Pinpoint the cell where the given text exists, returning its [x, y] midpoint coordinate. 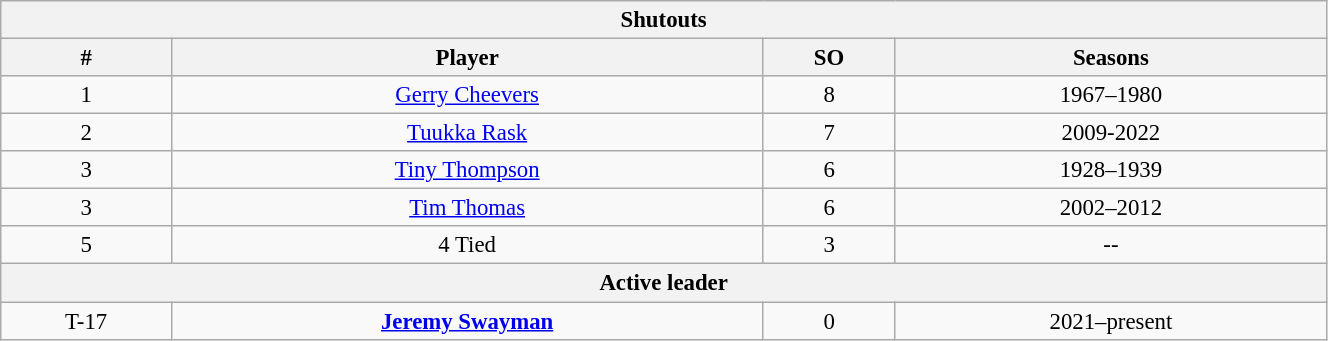
# [86, 58]
1928–1939 [1110, 170]
8 [830, 95]
2009-2022 [1110, 133]
2 [86, 133]
1967–1980 [1110, 95]
2021–present [1110, 321]
7 [830, 133]
Player [466, 58]
-- [1110, 245]
0 [830, 321]
5 [86, 245]
Active leader [664, 283]
Tim Thomas [466, 208]
T-17 [86, 321]
Jeremy Swayman [466, 321]
1 [86, 95]
Tuukka Rask [466, 133]
SO [830, 58]
4 Tied [466, 245]
Seasons [1110, 58]
Tiny Thompson [466, 170]
Gerry Cheevers [466, 95]
2002–2012 [1110, 208]
Shutouts [664, 20]
